Detect which cell encompasses the target text, then output its [X, Y] center coordinate. 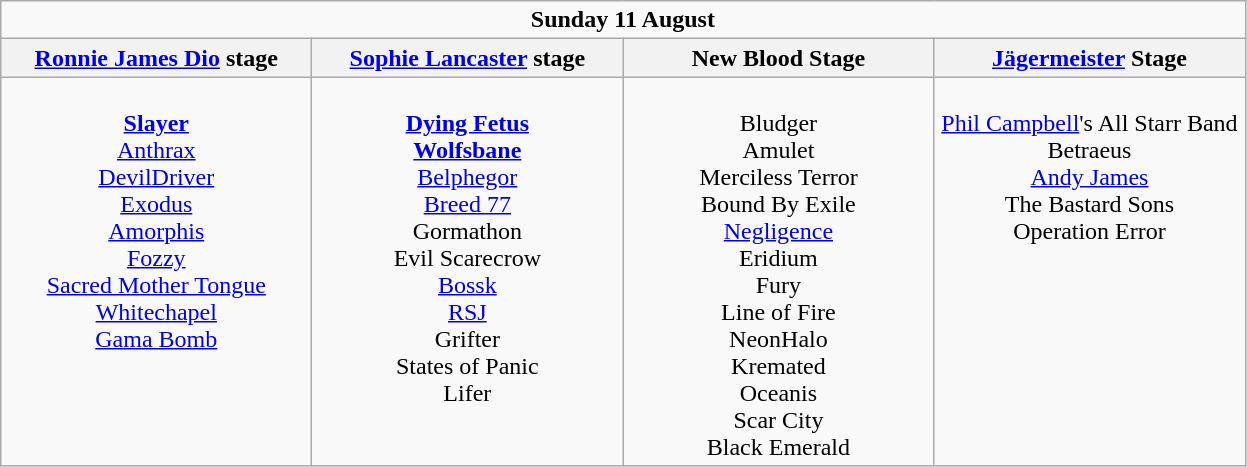
Slayer Anthrax DevilDriver Exodus Amorphis Fozzy Sacred Mother Tongue Whitechapel Gama Bomb [156, 272]
Dying Fetus Wolfsbane Belphegor Breed 77 Gormathon Evil Scarecrow Bossk RSJ Grifter States of Panic Lifer [468, 272]
Sophie Lancaster stage [468, 58]
Phil Campbell's All Starr Band Betraeus Andy James The Bastard Sons Operation Error [1090, 272]
New Blood Stage [778, 58]
Bludger Amulet Merciless Terror Bound By Exile Negligence Eridium Fury Line of Fire NeonHalo Kremated Oceanis Scar City Black Emerald [778, 272]
Sunday 11 August [623, 20]
Jägermeister Stage [1090, 58]
Ronnie James Dio stage [156, 58]
